Return the [x, y] coordinate for the center point of the cell that contains the specified text.  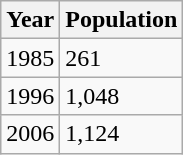
1985 [30, 58]
2006 [30, 134]
1,048 [122, 96]
1,124 [122, 134]
Population [122, 20]
Year [30, 20]
1996 [30, 96]
261 [122, 58]
